Search for the cell housing the specified text and yield its (X, Y) center coordinate. 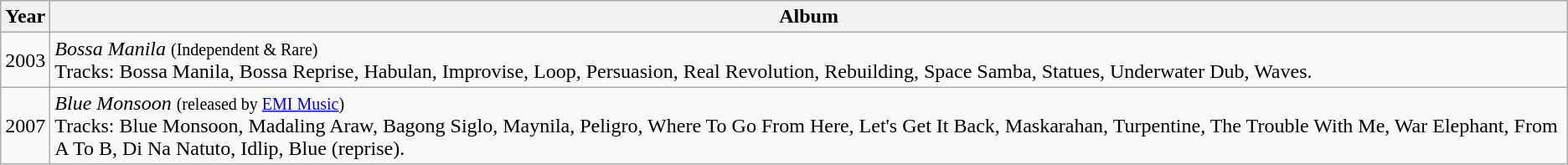
2003 (25, 60)
Year (25, 17)
Album (809, 17)
2007 (25, 126)
